For the text-containing cell, return its midpoint in (X, Y) coordinate format. 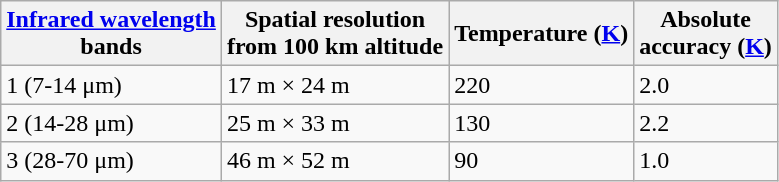
17 m × 24 m (334, 85)
2.2 (706, 123)
Temperature (K) (542, 34)
Spatial resolutionfrom 100 km altitude (334, 34)
90 (542, 161)
Absoluteaccuracy (K) (706, 34)
1.0 (706, 161)
3 (28-70 μm) (112, 161)
25 m × 33 m (334, 123)
220 (542, 85)
Infrared wavelengthbands (112, 34)
2.0 (706, 85)
2 (14-28 μm) (112, 123)
1 (7-14 μm) (112, 85)
46 m × 52 m (334, 161)
130 (542, 123)
